Return the (x, y) coordinate for the center point of the cell that contains the specified text.  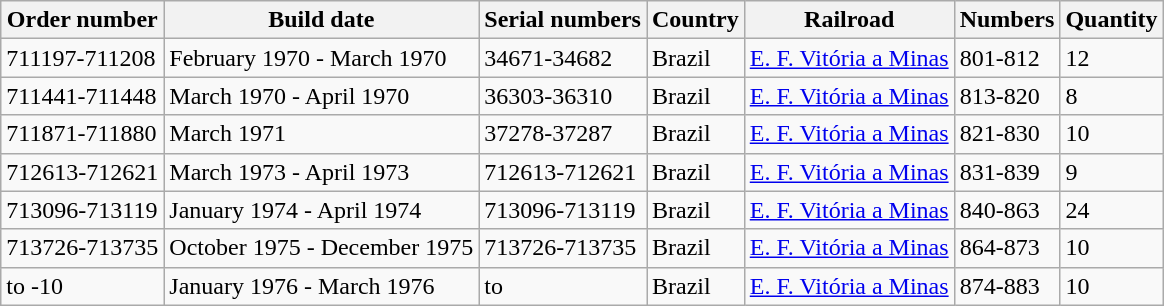
9 (1112, 172)
831-839 (1007, 172)
February 1970 - March 1970 (322, 58)
24 (1112, 210)
March 1970 - April 1970 (322, 96)
711441-711448 (82, 96)
to (563, 286)
January 1976 - March 1976 (322, 286)
Numbers (1007, 20)
874-883 (1007, 286)
Serial numbers (563, 20)
Railroad (849, 20)
Quantity (1112, 20)
36303-36310 (563, 96)
8 (1112, 96)
Country (695, 20)
34671-34682 (563, 58)
March 1973 - April 1973 (322, 172)
821-830 (1007, 134)
January 1974 - April 1974 (322, 210)
864-873 (1007, 248)
Order number (82, 20)
801-812 (1007, 58)
813-820 (1007, 96)
Build date (322, 20)
711197-711208 (82, 58)
October 1975 - December 1975 (322, 248)
to -10 (82, 286)
840-863 (1007, 210)
711871-711880 (82, 134)
37278-37287 (563, 134)
12 (1112, 58)
March 1971 (322, 134)
